Find where the given text appears and provide that cell's center as (X, Y) coordinate. 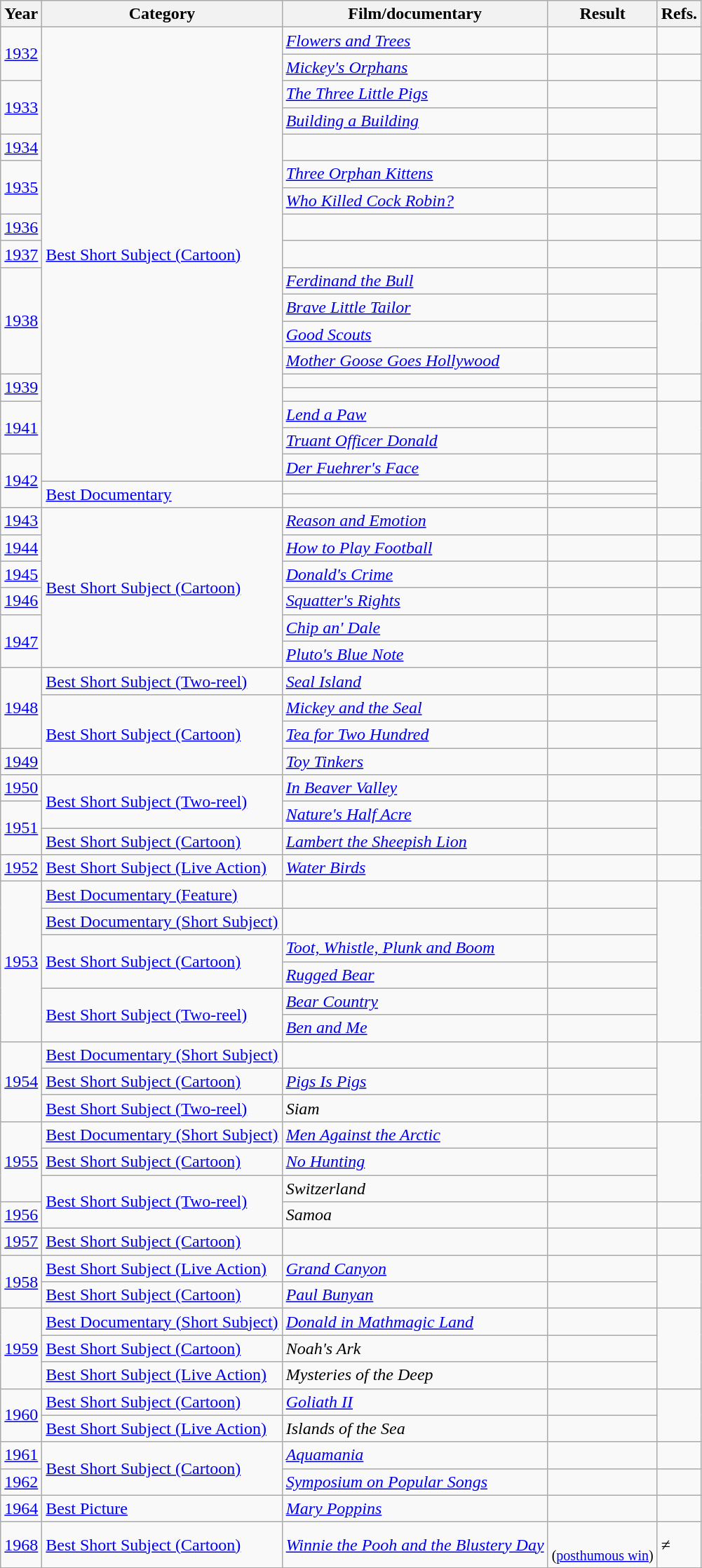
1933 (21, 107)
Der Fuehrer's Face (415, 468)
1952 (21, 868)
Pluto's Blue Note (415, 654)
1939 (21, 388)
1941 (21, 428)
No Hunting (415, 1161)
1943 (21, 521)
Building a Building (415, 121)
Best Picture (162, 1508)
Symposium on Popular Songs (415, 1482)
1944 (21, 548)
Mother Goose Goes Hollywood (415, 361)
1947 (21, 641)
Bear Country (415, 1001)
Ferdinand the Bull (415, 281)
Flowers and Trees (415, 41)
Lambert the Sheepish Lion (415, 842)
1961 (21, 1455)
1946 (21, 601)
Truant Officer Donald (415, 441)
(posthumous win) (602, 1544)
Grand Canyon (415, 1269)
Reason and Emotion (415, 521)
Mary Poppins (415, 1508)
Mickey's Orphans (415, 67)
1957 (21, 1242)
1954 (21, 1081)
Tea for Two Hundred (415, 734)
Switzerland (415, 1189)
1964 (21, 1508)
Rugged Bear (415, 975)
Mysteries of the Deep (415, 1375)
Aquamania (415, 1455)
1934 (21, 147)
Best Documentary (162, 494)
Samoa (415, 1215)
Toy Tinkers (415, 761)
Film/documentary (415, 14)
Siam (415, 1108)
1932 (21, 54)
1949 (21, 761)
Toot, Whistle, Plunk and Boom (415, 948)
1956 (21, 1215)
Category (162, 14)
Best Documentary (Feature) (162, 895)
1959 (21, 1349)
Good Scouts (415, 334)
In Beaver Valley (415, 788)
1937 (21, 254)
1968 (21, 1544)
Squatter's Rights (415, 601)
Pigs Is Pigs (415, 1081)
Lend a Paw (415, 414)
1960 (21, 1415)
1950 (21, 788)
Result (602, 14)
Paul Bunyan (415, 1295)
Donald in Mathmagic Land (415, 1322)
Ben and Me (415, 1028)
Year (21, 14)
1945 (21, 574)
Mickey and the Seal (415, 708)
1942 (21, 481)
1938 (21, 320)
1948 (21, 708)
Islands of the Sea (415, 1428)
1936 (21, 227)
Donald's Crime (415, 574)
1962 (21, 1482)
Water Birds (415, 868)
The Three Little Pigs (415, 94)
≠ (679, 1544)
1935 (21, 187)
Goliath II (415, 1402)
How to Play Football (415, 548)
1958 (21, 1282)
1951 (21, 828)
Chip an' Dale (415, 628)
Noah's Ark (415, 1349)
1955 (21, 1161)
Seal Island (415, 681)
Men Against the Arctic (415, 1135)
Refs. (679, 14)
Winnie the Pooh and the Blustery Day (415, 1544)
Three Orphan Kittens (415, 174)
Who Killed Cock Robin? (415, 201)
1953 (21, 961)
Nature's Half Acre (415, 815)
Brave Little Tailor (415, 307)
